Find where the given text appears and provide that cell's center as (x, y) coordinate. 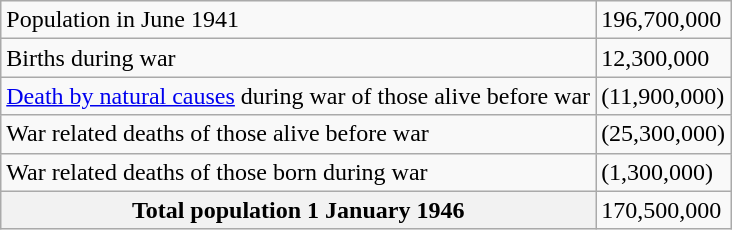
(25,300,000) (664, 134)
Births during war (298, 58)
War related deaths of those alive before war (298, 134)
(11,900,000) (664, 96)
Total population 1 January 1946 (298, 210)
170,500,000 (664, 210)
(1,300,000) (664, 172)
Death by natural causes during war of those alive before war (298, 96)
War related deaths of those born during war (298, 172)
Population in June 1941 (298, 20)
12,300,000 (664, 58)
196,700,000 (664, 20)
